Scan for the cell matching the given text and deliver its [X, Y] coordinate at center. 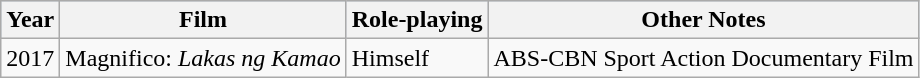
Role-playing [417, 20]
ABS-CBN Sport Action Documentary Film [704, 58]
2017 [30, 58]
Magnifico: Lakas ng Kamao [203, 58]
Year [30, 20]
Other Notes [704, 20]
Himself [417, 58]
Film [203, 20]
